For the text-containing cell, return its midpoint in (x, y) coordinate format. 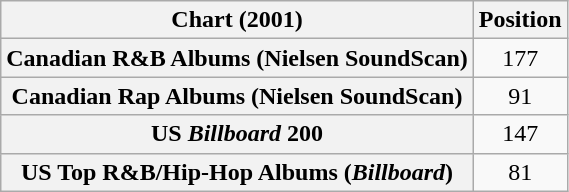
US Top R&B/Hip-Hop Albums (Billboard) (238, 172)
Position (520, 20)
Canadian Rap Albums (Nielsen SoundScan) (238, 96)
Chart (2001) (238, 20)
Canadian R&B Albums (Nielsen SoundScan) (238, 58)
147 (520, 134)
177 (520, 58)
81 (520, 172)
91 (520, 96)
US Billboard 200 (238, 134)
